Extract the [x, y] coordinate from the center of the cell holding the provided text.  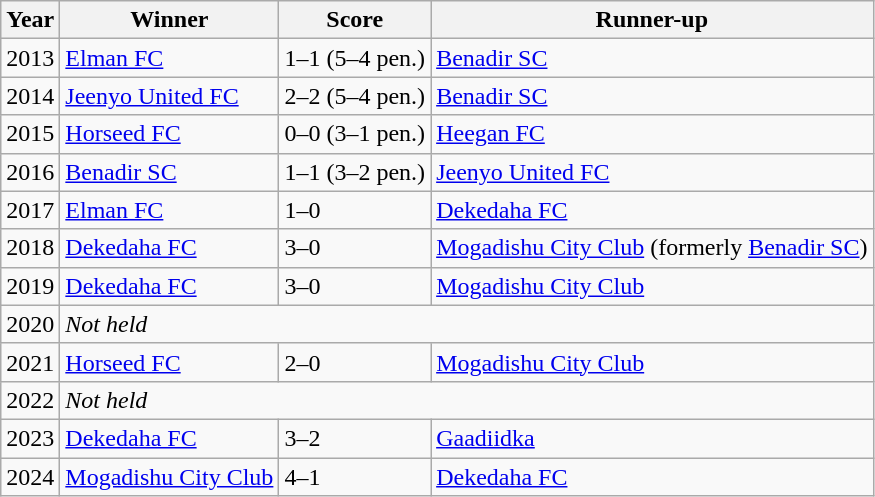
Gaadiidka [652, 438]
2022 [30, 400]
4–1 [355, 477]
3–2 [355, 438]
2023 [30, 438]
2017 [30, 210]
2018 [30, 248]
Winner [170, 20]
2–0 [355, 362]
1–1 (5–4 pen.) [355, 58]
2016 [30, 172]
2020 [30, 324]
1–0 [355, 210]
1–1 (3–2 pen.) [355, 172]
Heegan FC [652, 134]
Score [355, 20]
0–0 (3–1 pen.) [355, 134]
2019 [30, 286]
2–2 (5–4 pen.) [355, 96]
2013 [30, 58]
Mogadishu City Club (formerly Benadir SC) [652, 248]
2024 [30, 477]
2015 [30, 134]
2014 [30, 96]
Runner-up [652, 20]
Year [30, 20]
2021 [30, 362]
